Scan for the cell matching the given text and deliver its [x, y] coordinate at center. 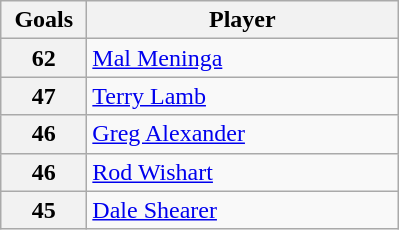
47 [44, 96]
Player [242, 20]
62 [44, 58]
Terry Lamb [242, 96]
Dale Shearer [242, 210]
Rod Wishart [242, 172]
Goals [44, 20]
Mal Meninga [242, 58]
Greg Alexander [242, 134]
45 [44, 210]
